Determine the [x, y] coordinate at the center of the cell enclosing the given text.  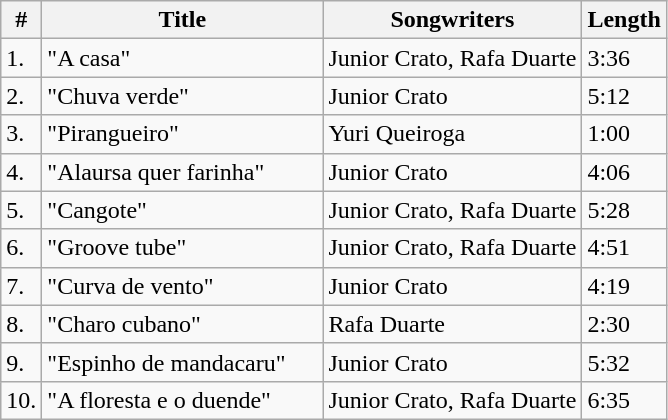
1. [22, 58]
"A casa" [182, 58]
2. [22, 96]
"Pirangueiro" [182, 134]
6. [22, 248]
2:30 [624, 324]
"Charo cubano" [182, 324]
5. [22, 210]
3. [22, 134]
5:12 [624, 96]
"Curva de vento" [182, 286]
6:35 [624, 400]
4. [22, 172]
8. [22, 324]
"Cangote" [182, 210]
"Groove tube" [182, 248]
Rafa Duarte [452, 324]
# [22, 20]
"Alaursa quer farinha" [182, 172]
"A floresta e o duende" [182, 400]
5:28 [624, 210]
9. [22, 362]
4:51 [624, 248]
Title [182, 20]
"Espinho de mandacaru" [182, 362]
4:19 [624, 286]
Yuri Queiroga [452, 134]
Length [624, 20]
4:06 [624, 172]
1:00 [624, 134]
Songwriters [452, 20]
10. [22, 400]
7. [22, 286]
3:36 [624, 58]
"Chuva verde" [182, 96]
5:32 [624, 362]
